Detect which cell encompasses the target text, then output its [x, y] center coordinate. 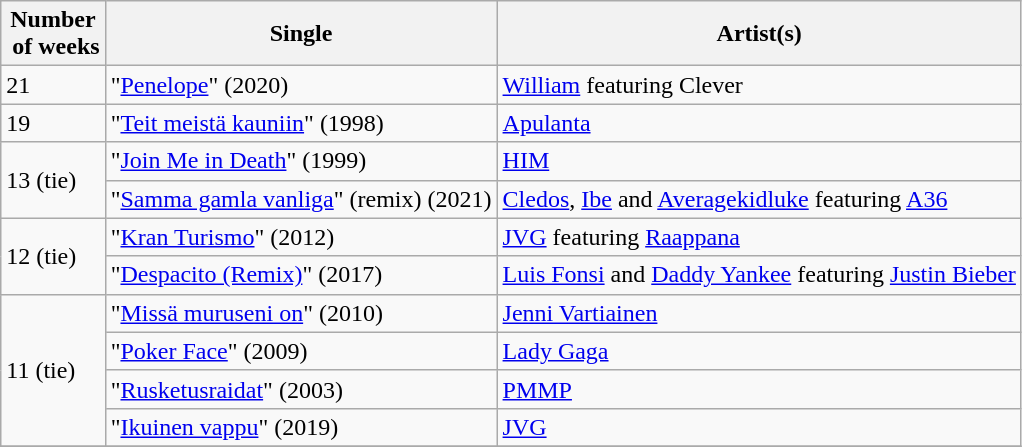
HIM [759, 161]
"Missä muruseni on" (2010) [301, 313]
JVG [759, 427]
19 [53, 123]
12 (tie) [53, 256]
Number of weeks [53, 34]
"Samma gamla vanliga" (remix) (2021) [301, 199]
21 [53, 85]
Lady Gaga [759, 351]
"Despacito (Remix)" (2017) [301, 275]
Jenni Vartiainen [759, 313]
"Poker Face" (2009) [301, 351]
"Penelope" (2020) [301, 85]
William featuring Clever [759, 85]
"Join Me in Death" (1999) [301, 161]
Apulanta [759, 123]
JVG featuring Raappana [759, 237]
Artist(s) [759, 34]
"Kran Turismo" (2012) [301, 237]
Luis Fonsi and Daddy Yankee featuring Justin Bieber [759, 275]
"Ikuinen vappu" (2019) [301, 427]
PMMP [759, 389]
Cledos, Ibe and Averagekidluke featuring A36 [759, 199]
13 (tie) [53, 180]
"Rusketusraidat" (2003) [301, 389]
11 (tie) [53, 370]
"Teit meistä kauniin" (1998) [301, 123]
Single [301, 34]
